For the text-containing cell, return its midpoint in (x, y) coordinate format. 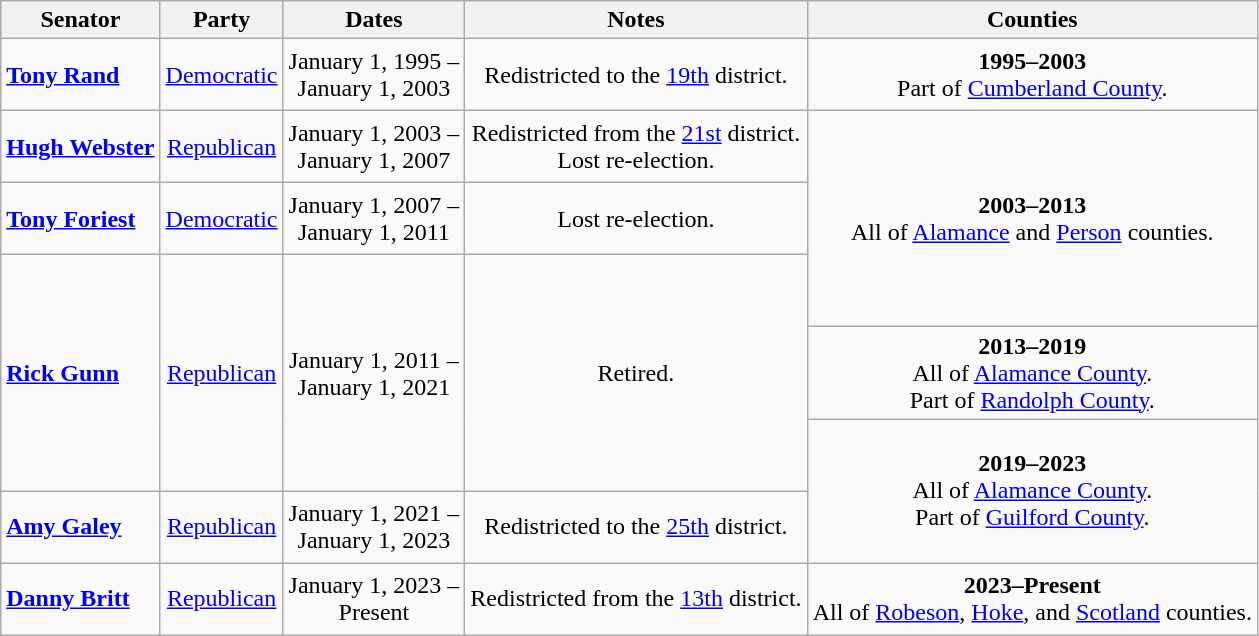
Redistricted from the 21st district. Lost re-election. (636, 147)
Tony Rand (80, 75)
Dates (374, 20)
January 1, 2007 – January 1, 2011 (374, 219)
January 1, 1995 – January 1, 2003 (374, 75)
Senator (80, 20)
Lost re-election. (636, 219)
Rick Gunn (80, 373)
Redistricted to the 25th district. (636, 527)
Tony Foriest (80, 219)
January 1, 2011 – January 1, 2021 (374, 373)
1995–2003 Part of Cumberland County. (1032, 75)
Counties (1032, 20)
2003–2013 All of Alamance and Person counties. (1032, 219)
Redistricted from the 13th district. (636, 599)
Hugh Webster (80, 147)
January 1, 2003 – January 1, 2007 (374, 147)
Redistricted to the 19th district. (636, 75)
Notes (636, 20)
2019–2023 All of Alamance County. Part of Guilford County. (1032, 491)
2023–Present All of Robeson, Hoke, and Scotland counties. (1032, 599)
2013–2019 All of Alamance County. Part of Randolph County. (1032, 373)
January 1, 2023 – Present (374, 599)
Amy Galey (80, 527)
Party (222, 20)
Retired. (636, 373)
January 1, 2021 – January 1, 2023 (374, 527)
Danny Britt (80, 599)
